Pinpoint the cell where the given text exists, returning its (X, Y) midpoint coordinate. 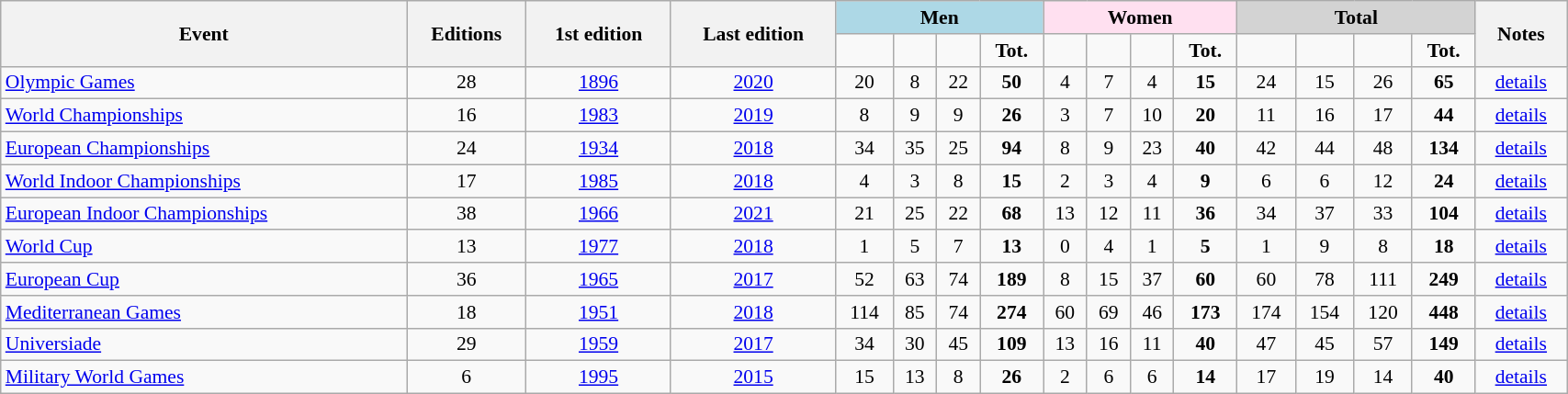
1966 (599, 214)
European Indoor Championships (204, 214)
154 (1325, 312)
68 (1012, 214)
European Cup (204, 279)
35 (915, 149)
52 (864, 279)
149 (1444, 344)
111 (1383, 279)
29 (467, 344)
Military World Games (204, 377)
94 (1012, 149)
Last edition (753, 33)
Universiade (204, 344)
173 (1205, 312)
2019 (753, 116)
World Indoor Championships (204, 181)
63 (915, 279)
Mediterranean Games (204, 312)
85 (915, 312)
448 (1444, 312)
European Championships (204, 149)
1896 (599, 83)
1995 (599, 377)
1934 (599, 149)
19 (1325, 377)
33 (1383, 214)
10 (1152, 116)
249 (1444, 279)
Event (204, 33)
78 (1325, 279)
1951 (599, 312)
0 (1066, 247)
Notes (1521, 33)
48 (1383, 149)
57 (1383, 344)
1977 (599, 247)
Men (940, 17)
28 (467, 83)
23 (1152, 149)
114 (864, 312)
1959 (599, 344)
65 (1444, 83)
69 (1108, 312)
Olympic Games (204, 83)
120 (1383, 312)
Total (1356, 17)
47 (1267, 344)
World Championships (204, 116)
30 (915, 344)
46 (1152, 312)
50 (1012, 83)
2020 (753, 83)
104 (1444, 214)
109 (1012, 344)
134 (1444, 149)
1985 (599, 181)
1st edition (599, 33)
2015 (753, 377)
World Cup (204, 247)
1983 (599, 116)
42 (1267, 149)
2021 (753, 214)
189 (1012, 279)
38 (467, 214)
21 (864, 214)
174 (1267, 312)
Women (1141, 17)
Editions (467, 33)
1965 (599, 279)
274 (1012, 312)
